Return the (X, Y) coordinate for the center point of the cell that contains the specified text.  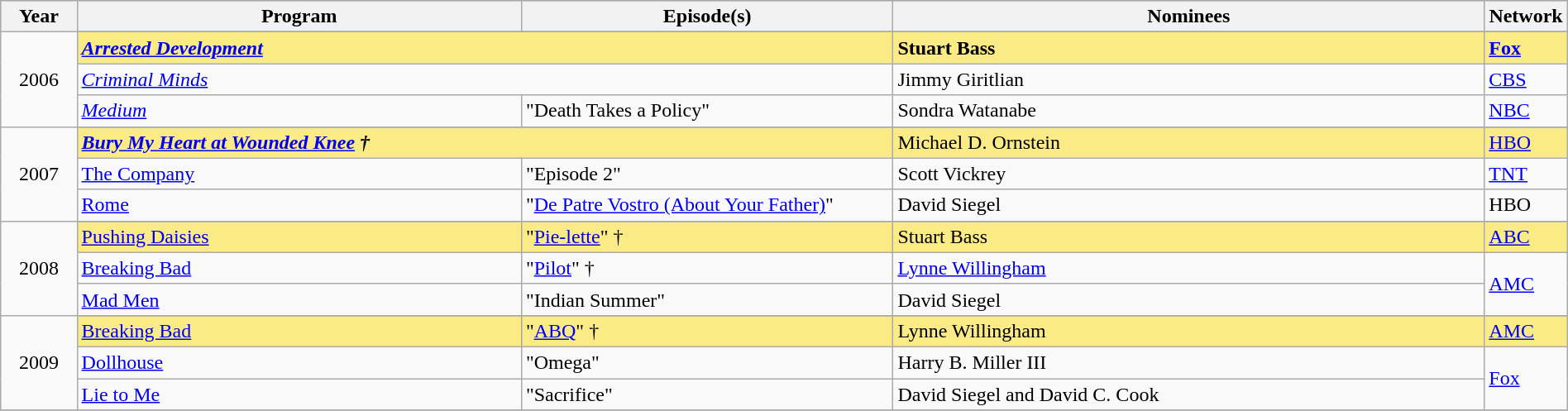
"De Patre Vostro (About Your Father)" (707, 205)
Pushing Daisies (299, 237)
2008 (39, 268)
Dollhouse (299, 362)
"Sacrifice" (707, 394)
Year (39, 17)
Harry B. Miller III (1189, 362)
"Death Takes a Policy" (707, 111)
"Episode 2" (707, 174)
Nominees (1189, 17)
"ABQ" † (707, 331)
Medium (299, 111)
Arrested Development (485, 48)
NBC (1526, 111)
David Siegel and David C. Cook (1189, 394)
Sondra Watanabe (1189, 111)
TNT (1526, 174)
2007 (39, 174)
Criminal Minds (485, 79)
The Company (299, 174)
ABC (1526, 237)
"Pilot" † (707, 268)
Lie to Me (299, 394)
CBS (1526, 79)
Rome (299, 205)
Network (1526, 17)
2006 (39, 79)
Episode(s) (707, 17)
"Pie-lette" † (707, 237)
Bury My Heart at Wounded Knee † (485, 142)
"Omega" (707, 362)
Michael D. Ornstein (1189, 142)
Program (299, 17)
Jimmy Giritlian (1189, 79)
2009 (39, 362)
"Indian Summer" (707, 299)
Mad Men (299, 299)
Scott Vickrey (1189, 174)
